Return the (x, y) coordinate for the center point of the cell that contains the specified text.  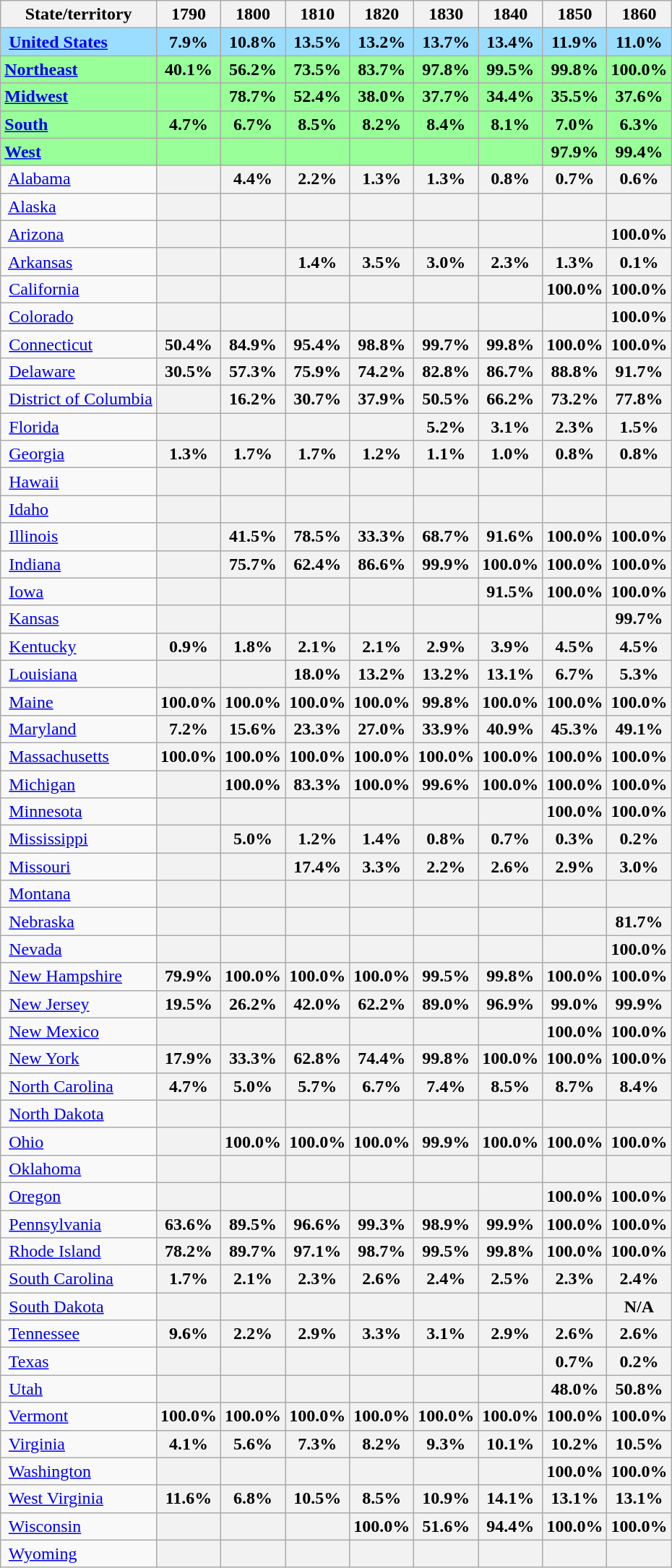
99.6% (447, 784)
Georgia (79, 454)
68.7% (447, 537)
Idaho (79, 509)
5.3% (639, 674)
95.4% (318, 345)
Connecticut (79, 345)
7.9% (188, 42)
1850 (575, 14)
37.9% (382, 399)
62.4% (318, 564)
Hawaii (79, 482)
50.5% (447, 399)
New Mexico (79, 1031)
97.9% (575, 152)
West Virginia (79, 1499)
1860 (639, 14)
5.2% (447, 427)
81.7% (639, 922)
Utah (79, 1389)
Colorado (79, 316)
89.0% (447, 1004)
New Hampshire (79, 976)
7.4% (447, 1086)
96.9% (510, 1004)
84.9% (253, 345)
Maine (79, 701)
19.5% (188, 1004)
11.9% (575, 42)
91.6% (510, 537)
Oregon (79, 1196)
Alaska (79, 207)
5.7% (318, 1086)
1790 (188, 14)
62.2% (382, 1004)
New York (79, 1059)
Kansas (79, 619)
37.6% (639, 97)
49.1% (639, 729)
86.7% (510, 372)
26.2% (253, 1004)
45.3% (575, 729)
48.0% (575, 1389)
1.0% (510, 454)
Washington (79, 1471)
89.5% (253, 1224)
1840 (510, 14)
91.5% (510, 592)
District of Columbia (79, 399)
Rhode Island (79, 1252)
57.3% (253, 372)
99.4% (639, 152)
Pennsylvania (79, 1224)
6.3% (639, 124)
1800 (253, 14)
0.6% (639, 179)
South (79, 124)
Arizona (79, 234)
74.2% (382, 372)
89.7% (253, 1252)
51.6% (447, 1526)
California (79, 289)
11.0% (639, 42)
62.8% (318, 1059)
4.1% (188, 1444)
7.3% (318, 1444)
99.0% (575, 1004)
Montana (79, 894)
35.5% (575, 97)
98.8% (382, 345)
West (79, 152)
Texas (79, 1361)
Nebraska (79, 922)
63.6% (188, 1224)
27.0% (382, 729)
1.8% (253, 646)
State/territory (79, 14)
73.5% (318, 69)
0.1% (639, 261)
56.2% (253, 69)
7.2% (188, 729)
10.9% (447, 1499)
30.7% (318, 399)
North Carolina (79, 1086)
6.8% (253, 1499)
13.4% (510, 42)
1820 (382, 14)
7.0% (575, 124)
52.4% (318, 97)
37.7% (447, 97)
8.1% (510, 124)
34.4% (510, 97)
78.5% (318, 537)
40.1% (188, 69)
41.5% (253, 537)
10.8% (253, 42)
1.5% (639, 427)
Oklahoma (79, 1169)
50.4% (188, 345)
South Carolina (79, 1279)
17.4% (318, 867)
Maryland (79, 729)
30.5% (188, 372)
Alabama (79, 179)
Michigan (79, 784)
77.8% (639, 399)
Mississippi (79, 839)
3.5% (382, 261)
96.6% (318, 1224)
United States (79, 42)
50.8% (639, 1389)
74.4% (382, 1059)
Delaware (79, 372)
8.7% (575, 1086)
1.1% (447, 454)
5.6% (253, 1444)
78.7% (253, 97)
82.8% (447, 372)
16.2% (253, 399)
10.1% (510, 1444)
North Dakota (79, 1114)
98.9% (447, 1224)
13.5% (318, 42)
91.7% (639, 372)
Wisconsin (79, 1526)
Northeast (79, 69)
1810 (318, 14)
Wyoming (79, 1554)
0.3% (575, 839)
South Dakota (79, 1307)
3.9% (510, 646)
Nevada (79, 949)
9.3% (447, 1444)
94.4% (510, 1526)
40.9% (510, 729)
10.2% (575, 1444)
Virginia (79, 1444)
Illinois (79, 537)
Minnesota (79, 812)
14.1% (510, 1499)
2.5% (510, 1279)
18.0% (318, 674)
Iowa (79, 592)
79.9% (188, 976)
83.7% (382, 69)
17.9% (188, 1059)
9.6% (188, 1334)
75.7% (253, 564)
99.3% (382, 1224)
New Jersey (79, 1004)
Missouri (79, 867)
Louisiana (79, 674)
Massachusetts (79, 756)
N/A (639, 1307)
Florida (79, 427)
97.8% (447, 69)
13.7% (447, 42)
98.7% (382, 1252)
97.1% (318, 1252)
Kentucky (79, 646)
86.6% (382, 564)
23.3% (318, 729)
0.9% (188, 646)
88.8% (575, 372)
1830 (447, 14)
38.0% (382, 97)
42.0% (318, 1004)
4.4% (253, 179)
Midwest (79, 97)
15.6% (253, 729)
83.3% (318, 784)
Tennessee (79, 1334)
33.9% (447, 729)
Arkansas (79, 261)
Ohio (79, 1141)
75.9% (318, 372)
Vermont (79, 1416)
Indiana (79, 564)
11.6% (188, 1499)
78.2% (188, 1252)
73.2% (575, 399)
66.2% (510, 399)
